Locate the cell with the specified text and output its (x, y) center coordinate. 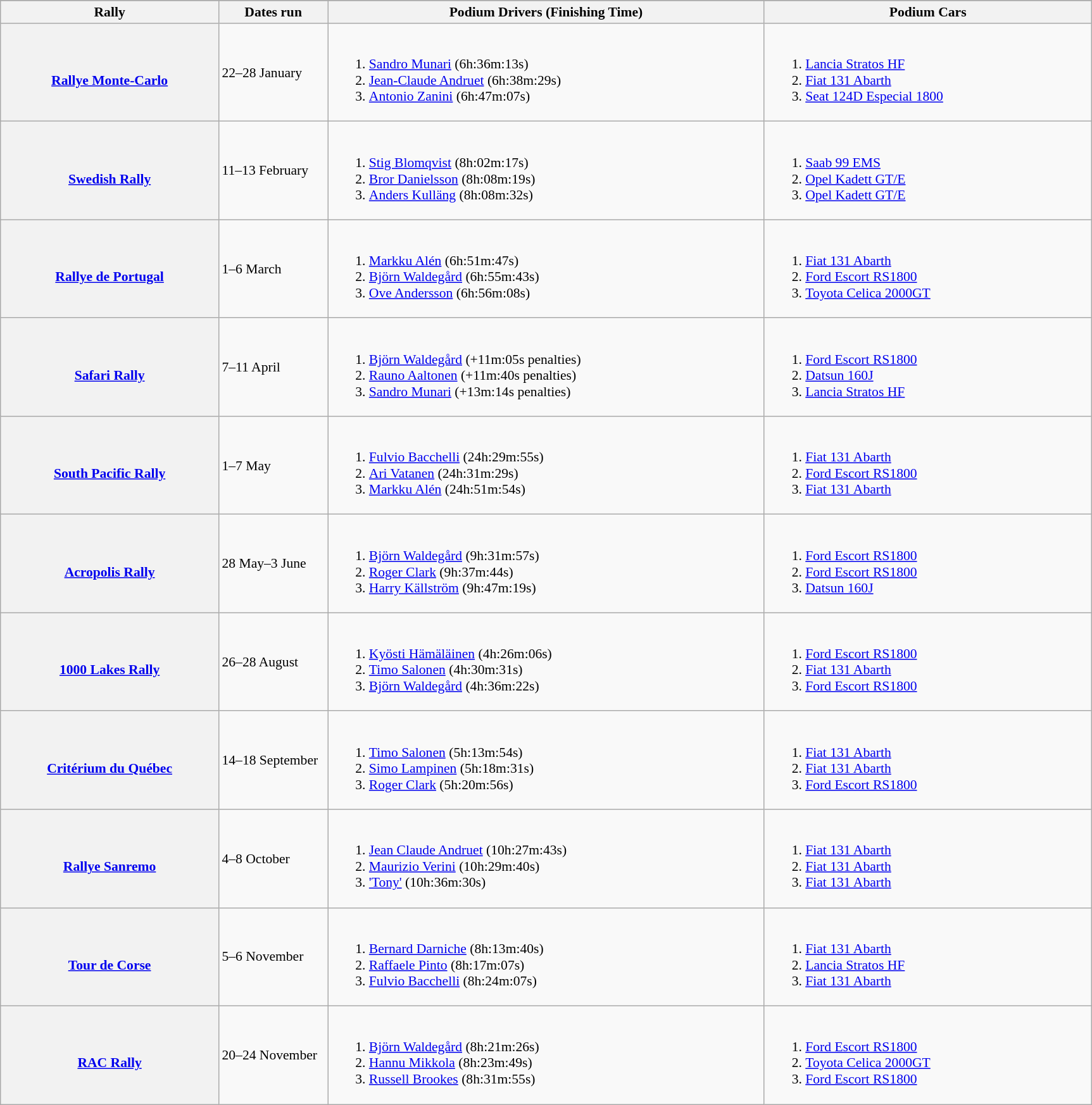
Rally (110, 12)
Kyösti Hämäläinen (4h:26m:06s) Timo Salonen (4h:30m:31s) Björn Waldegård (4h:36m:22s) (546, 662)
Rallye de Portugal (110, 268)
1000 Lakes Rally (110, 662)
1–7 May (273, 466)
1–6 March (273, 268)
Critérium du Québec (110, 761)
Ford Escort RS1800Datsun 160JLancia Stratos HF (928, 367)
7–11 April (273, 367)
Jean Claude Andruet (10h:27m:43s) Maurizio Verini (10h:29m:40s) 'Tony' (10h:36m:30s) (546, 858)
Björn Waldegård (9h:31m:57s) Roger Clark (9h:37m:44s) Harry Källström (9h:47m:19s) (546, 563)
28 May–3 June (273, 563)
Fiat 131 AbarthLancia Stratos HFFiat 131 Abarth (928, 957)
Stig Blomqvist (8h:02m:17s) Bror Danielsson (8h:08m:19s) Anders Kulläng (8h:08m:32s) (546, 171)
Ford Escort RS1800Fiat 131 AbarthFord Escort RS1800 (928, 662)
Sandro Munari (6h:36m:13s) Jean-Claude Andruet (6h:38m:29s) Antonio Zanini (6h:47m:07s) (546, 72)
Fiat 131 AbarthFiat 131 AbarthFord Escort RS1800 (928, 761)
South Pacific Rally (110, 466)
Saab 99 EMSOpel Kadett GT/EOpel Kadett GT/E (928, 171)
26–28 August (273, 662)
Rallye Monte-Carlo (110, 72)
Timo Salonen (5h:13m:54s) Simo Lampinen (5h:18m:31s) Roger Clark (5h:20m:56s) (546, 761)
RAC Rally (110, 1056)
4–8 October (273, 858)
11–13 February (273, 171)
Ford Escort RS1800Ford Escort RS1800Datsun 160J (928, 563)
Podium Cars (928, 12)
Safari Rally (110, 367)
Bernard Darniche (8h:13m:40s) Raffaele Pinto (8h:17m:07s) Fulvio Bacchelli (8h:24m:07s) (546, 957)
Podium Drivers (Finishing Time) (546, 12)
20–24 November (273, 1056)
Tour de Corse (110, 957)
Markku Alén (6h:51m:47s) Björn Waldegård (6h:55m:43s) Ove Andersson (6h:56m:08s) (546, 268)
Ford Escort RS1800Toyota Celica 2000GTFord Escort RS1800 (928, 1056)
Fiat 131 AbarthFord Escort RS1800Fiat 131 Abarth (928, 466)
22–28 January (273, 72)
Fulvio Bacchelli (24h:29m:55s) Ari Vatanen (24h:31m:29s) Markku Alén (24h:51m:54s) (546, 466)
Rallye Sanremo (110, 858)
14–18 September (273, 761)
Björn Waldegård (+11m:05s penalties) Rauno Aaltonen (+11m:40s penalties) Sandro Munari (+13m:14s penalties) (546, 367)
Dates run (273, 12)
5–6 November (273, 957)
Swedish Rally (110, 171)
Acropolis Rally (110, 563)
Fiat 131 AbarthFiat 131 AbarthFiat 131 Abarth (928, 858)
Fiat 131 AbarthFord Escort RS1800Toyota Celica 2000GT (928, 268)
Lancia Stratos HFFiat 131 AbarthSeat 124D Especial 1800 (928, 72)
Björn Waldegård (8h:21m:26s) Hannu Mikkola (8h:23m:49s) Russell Brookes (8h:31m:55s) (546, 1056)
